Capture the cell that displays the provided text and extract its [x, y] central coordinate. 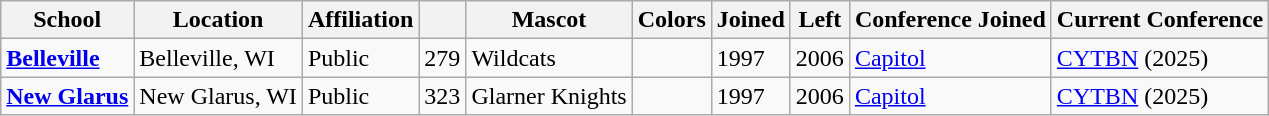
Belleville [68, 58]
Location [218, 20]
279 [442, 58]
Conference Joined [950, 20]
New Glarus [68, 96]
Mascot [549, 20]
323 [442, 96]
Joined [750, 20]
Wildcats [549, 58]
Current Conference [1160, 20]
School [68, 20]
Left [820, 20]
Colors [672, 20]
Belleville, WI [218, 58]
Affiliation [360, 20]
Glarner Knights [549, 96]
New Glarus, WI [218, 96]
